Provide the (x, y) coordinate of the cell's center where the given text is located.  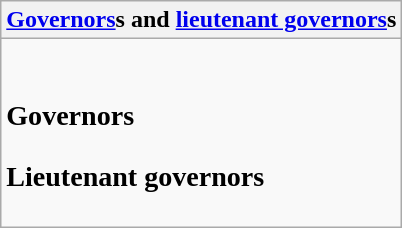
GovernorsLieutenant governors (202, 133)
Governorss and lieutenant governorss (202, 20)
